Detect which cell encompasses the target text, then output its (X, Y) center coordinate. 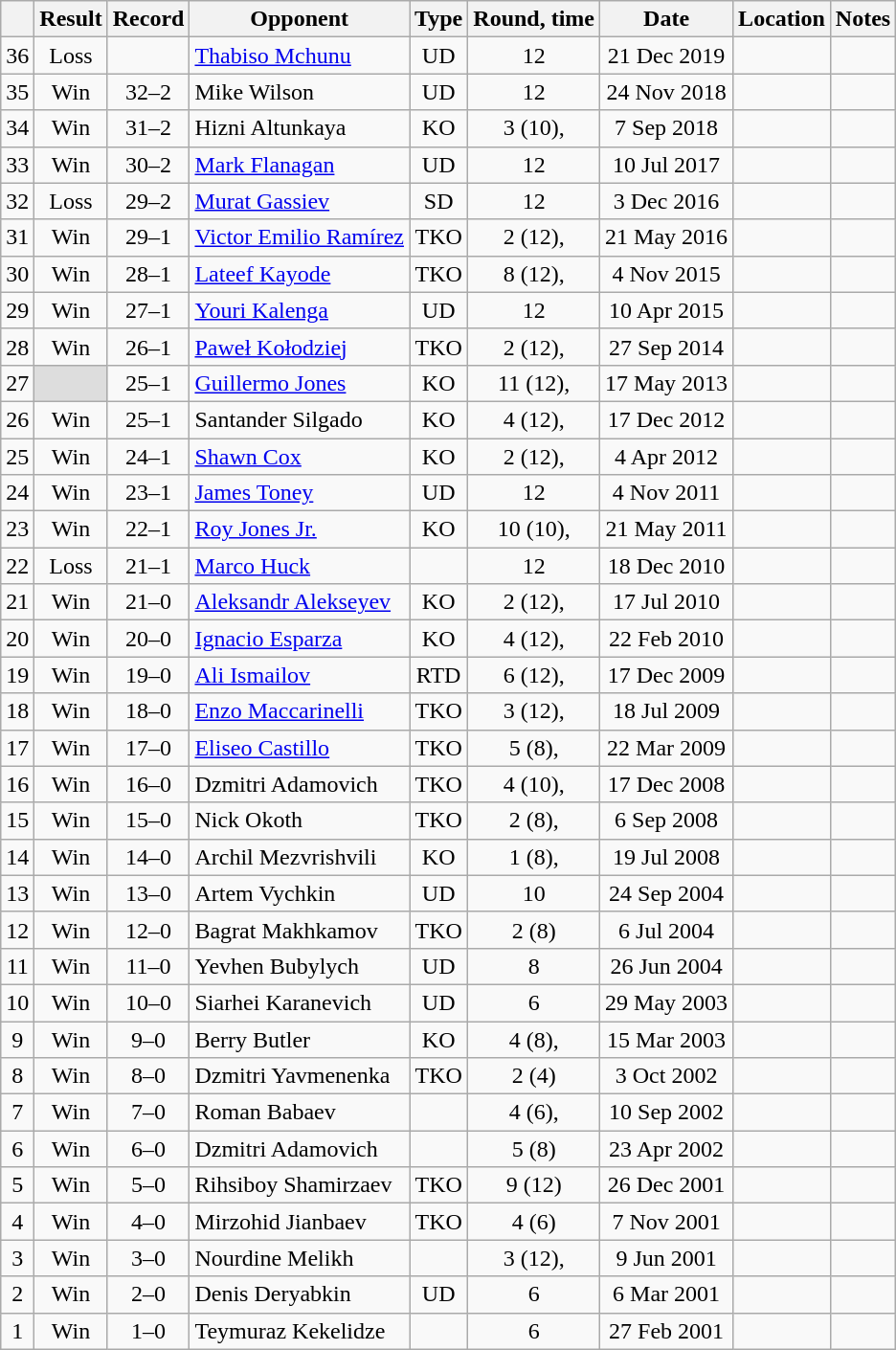
27 (17, 383)
21 (17, 602)
Rihsiboy Shamirzaev (300, 1185)
Result (71, 19)
9 Jun 2001 (666, 1258)
29–1 (148, 237)
1–0 (148, 1331)
18 Dec 2010 (666, 566)
6 Mar 2001 (666, 1294)
Berry Butler (300, 1039)
Victor Emilio Ramírez (300, 237)
24 Sep 2004 (666, 893)
30 (17, 274)
7 Nov 2001 (666, 1222)
Santander Silgado (300, 419)
17–0 (148, 748)
4 Nov 2015 (666, 274)
25 (17, 457)
7–0 (148, 1113)
5–0 (148, 1185)
8–0 (148, 1076)
Youri Kalenga (300, 310)
26 (17, 419)
Lateef Kayode (300, 274)
1 (17, 1331)
27–1 (148, 310)
4 (10), (534, 784)
26 Jun 2004 (666, 966)
Bagrat Makhkamov (300, 930)
5 (8) (534, 1149)
9 (12) (534, 1185)
18–0 (148, 711)
32–2 (148, 92)
21 Dec 2019 (666, 56)
4 (17, 1222)
21–1 (148, 566)
28–1 (148, 274)
17 May 2013 (666, 383)
21 May 2011 (666, 529)
29 (17, 310)
2 (8) (534, 930)
17 (17, 748)
13–0 (148, 893)
Round, time (534, 19)
Type (438, 19)
Thabiso Mchunu (300, 56)
15 (17, 821)
Dzmitri Yavmenenka (300, 1076)
7 Sep 2018 (666, 128)
3–0 (148, 1258)
Nick Okoth (300, 821)
6 Jul 2004 (666, 930)
23 Apr 2002 (666, 1149)
36 (17, 56)
8 (12), (534, 274)
Mirzohid Jianbaev (300, 1222)
21 May 2016 (666, 237)
33 (17, 165)
23–1 (148, 493)
4 Apr 2012 (666, 457)
11 (17, 966)
3 (17, 1258)
18 (17, 711)
6–0 (148, 1149)
34 (17, 128)
Murat Gassiev (300, 201)
17 Dec 2008 (666, 784)
27 Sep 2014 (666, 347)
28 (17, 347)
24 (17, 493)
13 (17, 893)
26–1 (148, 347)
3 Dec 2016 (666, 201)
Artem Vychkin (300, 893)
17 Dec 2009 (666, 675)
5 (8), (534, 748)
31 (17, 237)
Shawn Cox (300, 457)
Enzo Maccarinelli (300, 711)
10 Sep 2002 (666, 1113)
Mark Flanagan (300, 165)
Notes (862, 19)
27 Feb 2001 (666, 1331)
20 (17, 639)
30–2 (148, 165)
11 (12), (534, 383)
4 (8), (534, 1039)
Eliseo Castillo (300, 748)
Aleksandr Alekseyev (300, 602)
Marco Huck (300, 566)
22–1 (148, 529)
Mike Wilson (300, 92)
5 (17, 1185)
2 (17, 1294)
10 (10), (534, 529)
9–0 (148, 1039)
3 (10), (534, 128)
4 Nov 2011 (666, 493)
2–0 (148, 1294)
Roman Babaev (300, 1113)
19 Jul 2008 (666, 857)
9 (17, 1039)
Paweł Kołodziej (300, 347)
Nourdine Melikh (300, 1258)
Location (782, 19)
19 (17, 675)
James Toney (300, 493)
6 (12), (534, 675)
Ali Ismailov (300, 675)
Date (666, 19)
Hizni Altunkaya (300, 128)
22 (17, 566)
15 Mar 2003 (666, 1039)
Siarhei Karanevich (300, 1002)
Denis Deryabkin (300, 1294)
21–0 (148, 602)
14–0 (148, 857)
10 Jul 2017 (666, 165)
7 (17, 1113)
11–0 (148, 966)
RTD (438, 675)
29 May 2003 (666, 1002)
4 (6) (534, 1222)
22 Feb 2010 (666, 639)
4–0 (148, 1222)
Teymuraz Kekelidze (300, 1331)
Yevhen Bubylych (300, 966)
Archil Mezvrishvili (300, 857)
35 (17, 92)
10–0 (148, 1002)
17 Dec 2012 (666, 419)
26 Dec 2001 (666, 1185)
15–0 (148, 821)
Ignacio Esparza (300, 639)
20–0 (148, 639)
24–1 (148, 457)
17 Jul 2010 (666, 602)
12–0 (148, 930)
29–2 (148, 201)
24 Nov 2018 (666, 92)
23 (17, 529)
3 Oct 2002 (666, 1076)
31–2 (148, 128)
16–0 (148, 784)
Roy Jones Jr. (300, 529)
18 Jul 2009 (666, 711)
10 Apr 2015 (666, 310)
6 Sep 2008 (666, 821)
19–0 (148, 675)
Guillermo Jones (300, 383)
2 (4) (534, 1076)
Record (148, 19)
4 (6), (534, 1113)
SD (438, 201)
2 (8), (534, 821)
14 (17, 857)
Opponent (300, 19)
1 (8), (534, 857)
16 (17, 784)
22 Mar 2009 (666, 748)
32 (17, 201)
